Return (x, y) of the center of cell containing provided text 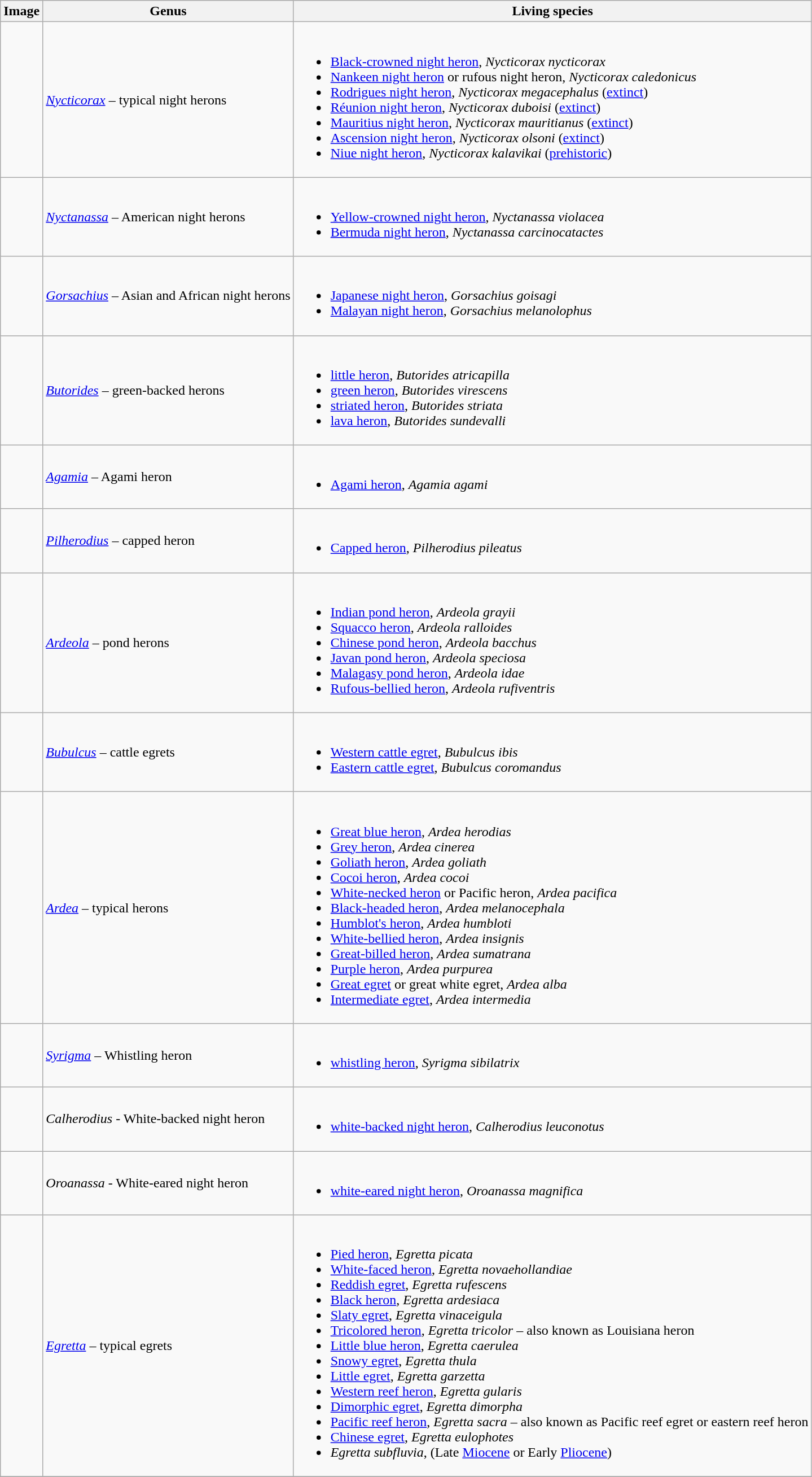
whistling heron, Syrigma sibilatrix (552, 1055)
Syrigma – Whistling heron (168, 1055)
Image (21, 11)
Genus (168, 11)
Western cattle egret, Bubulcus ibisEastern cattle egret, Bubulcus coromandus (552, 752)
Egretta – typical egrets (168, 1346)
Capped heron, Pilherodius pileatus (552, 541)
white-eared night heron, Oroanassa magnifica (552, 1182)
Gorsachius – Asian and African night herons (168, 296)
Agami heron, Agamia agami (552, 477)
Nycticorax – typical night herons (168, 99)
Butorides – green-backed herons (168, 390)
Ardeola – pond herons (168, 643)
Calherodius - White-backed night heron (168, 1119)
Yellow-crowned night heron, Nyctanassa violaceaBermuda night heron, Nyctanassa carcinocatactes (552, 217)
Oroanassa - White-eared night heron (168, 1182)
little heron, Butorides atricapillagreen heron, Butorides virescensstriated heron, Butorides striatalava heron, Butorides sundevalli (552, 390)
white-backed night heron, Calherodius leuconotus (552, 1119)
Pilherodius – capped heron (168, 541)
Agamia – Agami heron (168, 477)
Bubulcus – cattle egrets (168, 752)
Living species (552, 11)
Nyctanassa – American night herons (168, 217)
Japanese night heron, Gorsachius goisagiMalayan night heron, Gorsachius melanolophus (552, 296)
Ardea – typical herons (168, 907)
